Search for the cell housing the specified text and yield its (X, Y) center coordinate. 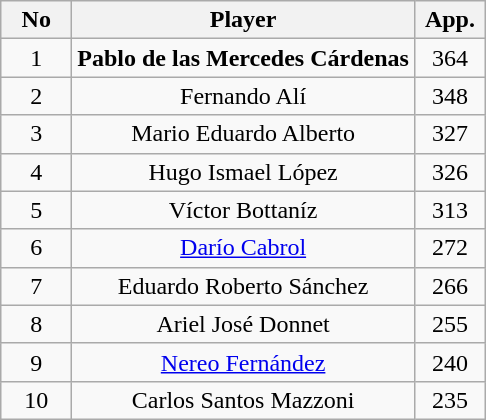
272 (450, 248)
No (36, 20)
Fernando Alí (244, 96)
Nereo Fernández (244, 362)
348 (450, 96)
327 (450, 134)
313 (450, 210)
Ariel José Donnet (244, 324)
10 (36, 400)
4 (36, 172)
Pablo de las Mercedes Cárdenas (244, 58)
1 (36, 58)
5 (36, 210)
3 (36, 134)
Víctor Bottaníz (244, 210)
8 (36, 324)
364 (450, 58)
6 (36, 248)
9 (36, 362)
Mario Eduardo Alberto (244, 134)
266 (450, 286)
Hugo Ismael López (244, 172)
326 (450, 172)
Carlos Santos Mazzoni (244, 400)
235 (450, 400)
255 (450, 324)
Player (244, 20)
2 (36, 96)
240 (450, 362)
7 (36, 286)
Darío Cabrol (244, 248)
App. (450, 20)
Eduardo Roberto Sánchez (244, 286)
